Provide the [x, y] coordinate of the cell's center where the given text is located.  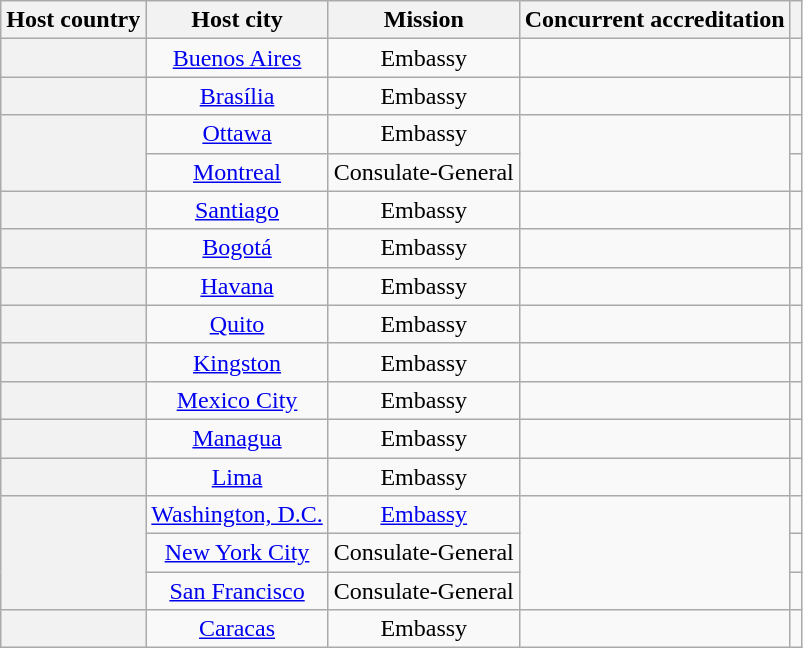
Santiago [237, 210]
Buenos Aires [237, 58]
San Francisco [237, 591]
Ottawa [237, 134]
Quito [237, 324]
Bogotá [237, 248]
Caracas [237, 629]
Managua [237, 438]
Brasília [237, 96]
Host city [237, 20]
New York City [237, 553]
Washington, D.C. [237, 515]
Mexico City [237, 400]
Kingston [237, 362]
Montreal [237, 172]
Concurrent accreditation [654, 20]
Havana [237, 286]
Host country [74, 20]
Lima [237, 477]
Mission [424, 20]
